Extract the [x, y] coordinate from the center of the cell holding the provided text.  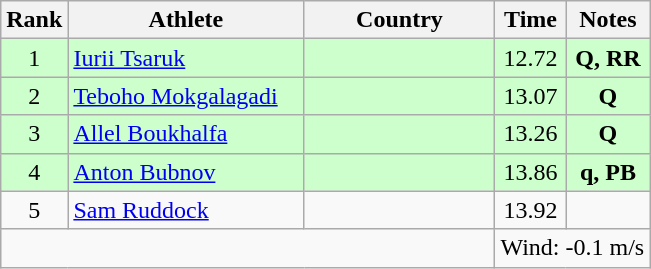
Anton Bubnov [186, 172]
13.07 [530, 96]
Wind: -0.1 m/s [572, 248]
Allel Boukhalfa [186, 134]
12.72 [530, 58]
Notes [608, 20]
Country [400, 20]
Teboho Mokgalagadi [186, 96]
5 [34, 210]
Q, RR [608, 58]
Sam Ruddock [186, 210]
4 [34, 172]
q, PB [608, 172]
Time [530, 20]
Iurii Tsaruk [186, 58]
13.92 [530, 210]
3 [34, 134]
Athlete [186, 20]
2 [34, 96]
13.26 [530, 134]
Rank [34, 20]
13.86 [530, 172]
1 [34, 58]
